Pinpoint the cell where the given text exists, returning its [X, Y] midpoint coordinate. 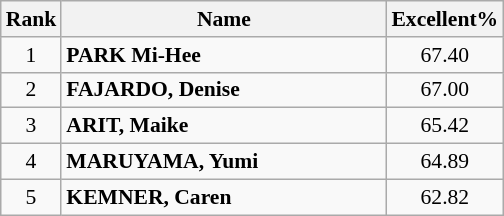
67.00 [444, 90]
4 [32, 161]
5 [32, 197]
FAJARDO, Denise [224, 90]
Rank [32, 19]
ARIT, Maike [224, 126]
1 [32, 54]
PARK Mi-Hee [224, 54]
62.82 [444, 197]
KEMNER, Caren [224, 197]
67.40 [444, 54]
65.42 [444, 126]
2 [32, 90]
3 [32, 126]
MARUYAMA, Yumi [224, 161]
64.89 [444, 161]
Name [224, 19]
Excellent% [444, 19]
